Scan for the cell matching the given text and deliver its (x, y) coordinate at center. 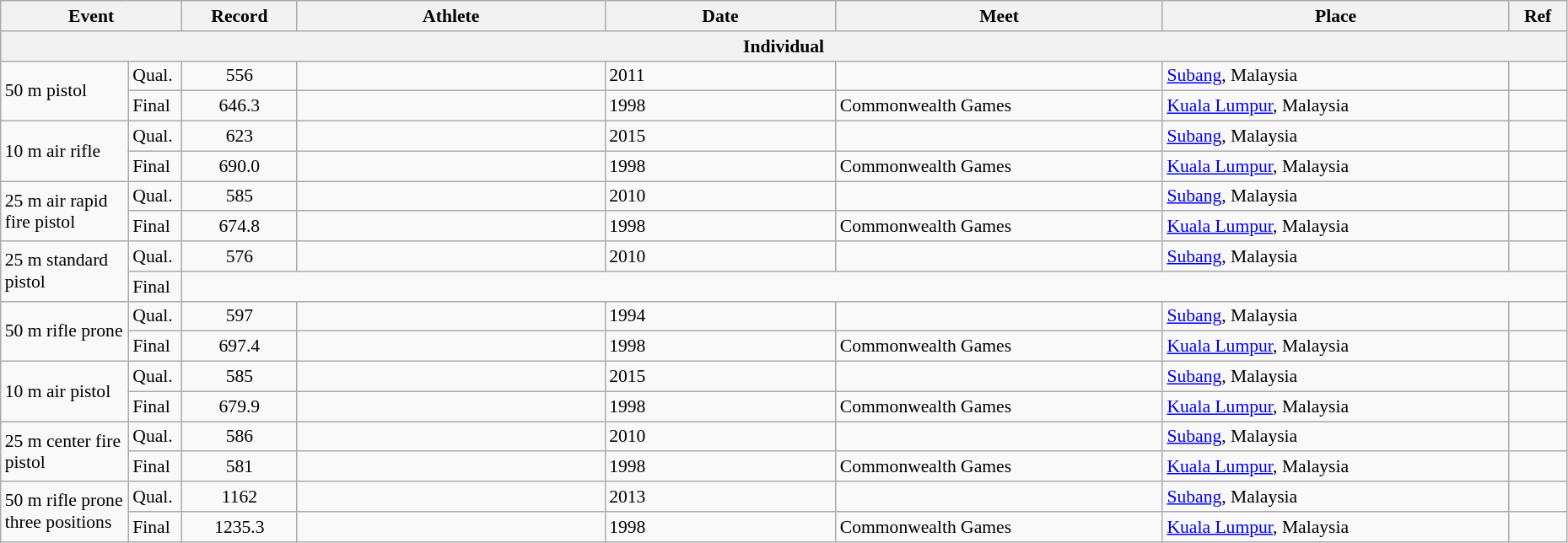
25 m center fire pistol (64, 452)
2013 (720, 497)
679.9 (240, 406)
556 (240, 76)
Place (1335, 16)
50 m rifle prone three positions (64, 511)
10 m air rifle (64, 152)
Ref (1538, 16)
597 (240, 316)
581 (240, 467)
Individual (784, 46)
1994 (720, 316)
Date (720, 16)
690.0 (240, 166)
697.4 (240, 347)
25 m air rapid fire pistol (64, 211)
50 m rifle prone (64, 331)
Record (240, 16)
646.3 (240, 106)
2011 (720, 76)
Athlete (450, 16)
586 (240, 437)
10 m air pistol (64, 391)
1235.3 (240, 527)
1162 (240, 497)
25 m standard pistol (64, 271)
Event (91, 16)
576 (240, 256)
Meet (1000, 16)
50 m pistol (64, 91)
623 (240, 137)
674.8 (240, 227)
